Capture the cell that displays the provided text and extract its [X, Y] central coordinate. 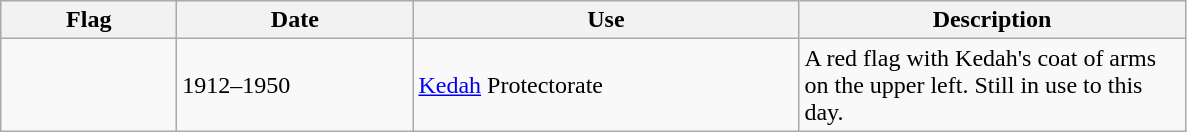
Use [606, 20]
A red flag with Kedah's coat of arms on the upper left. Still in use to this day. [992, 85]
Description [992, 20]
Date [295, 20]
Flag [89, 20]
1912–1950 [295, 85]
Kedah Protectorate [606, 85]
